Find where the given text appears and provide that cell's center as (X, Y) coordinate. 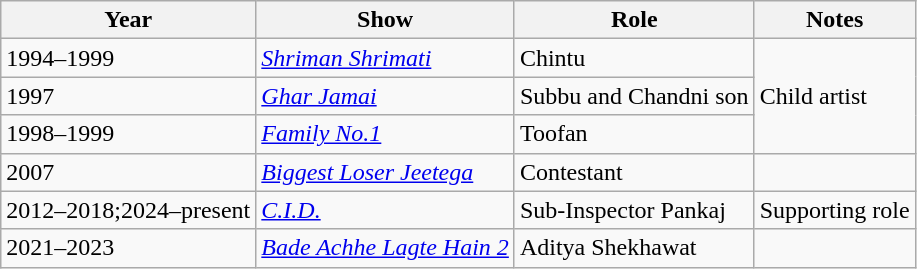
Family No.1 (386, 134)
Biggest Loser Jeetega (386, 172)
1998–1999 (128, 134)
Role (634, 20)
1997 (128, 96)
Ghar Jamai (386, 96)
Toofan (634, 134)
Bade Achhe Lagte Hain 2 (386, 248)
Sub-Inspector Pankaj (634, 210)
Shriman Shrimati (386, 58)
Subbu and Chandni son (634, 96)
Contestant (634, 172)
Supporting role (834, 210)
C.I.D. (386, 210)
Child artist (834, 96)
2012–2018;2024–present (128, 210)
Year (128, 20)
Aditya Shekhawat (634, 248)
Chintu (634, 58)
Show (386, 20)
Notes (834, 20)
2007 (128, 172)
1994–1999 (128, 58)
2021–2023 (128, 248)
